Output the (x, y) coordinate of the center of the cell containing the given text.  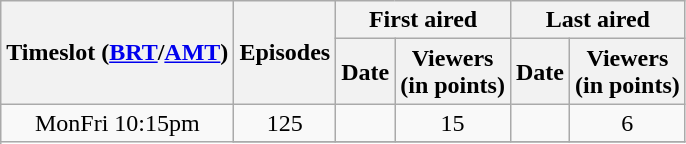
MonFri 10:15pm (118, 123)
15 (453, 123)
125 (285, 123)
First aired (424, 20)
6 (627, 123)
Episodes (285, 52)
Last aired (598, 20)
Timeslot (BRT/AMT) (118, 52)
